Pinpoint the cell where the given text exists, returning its (x, y) midpoint coordinate. 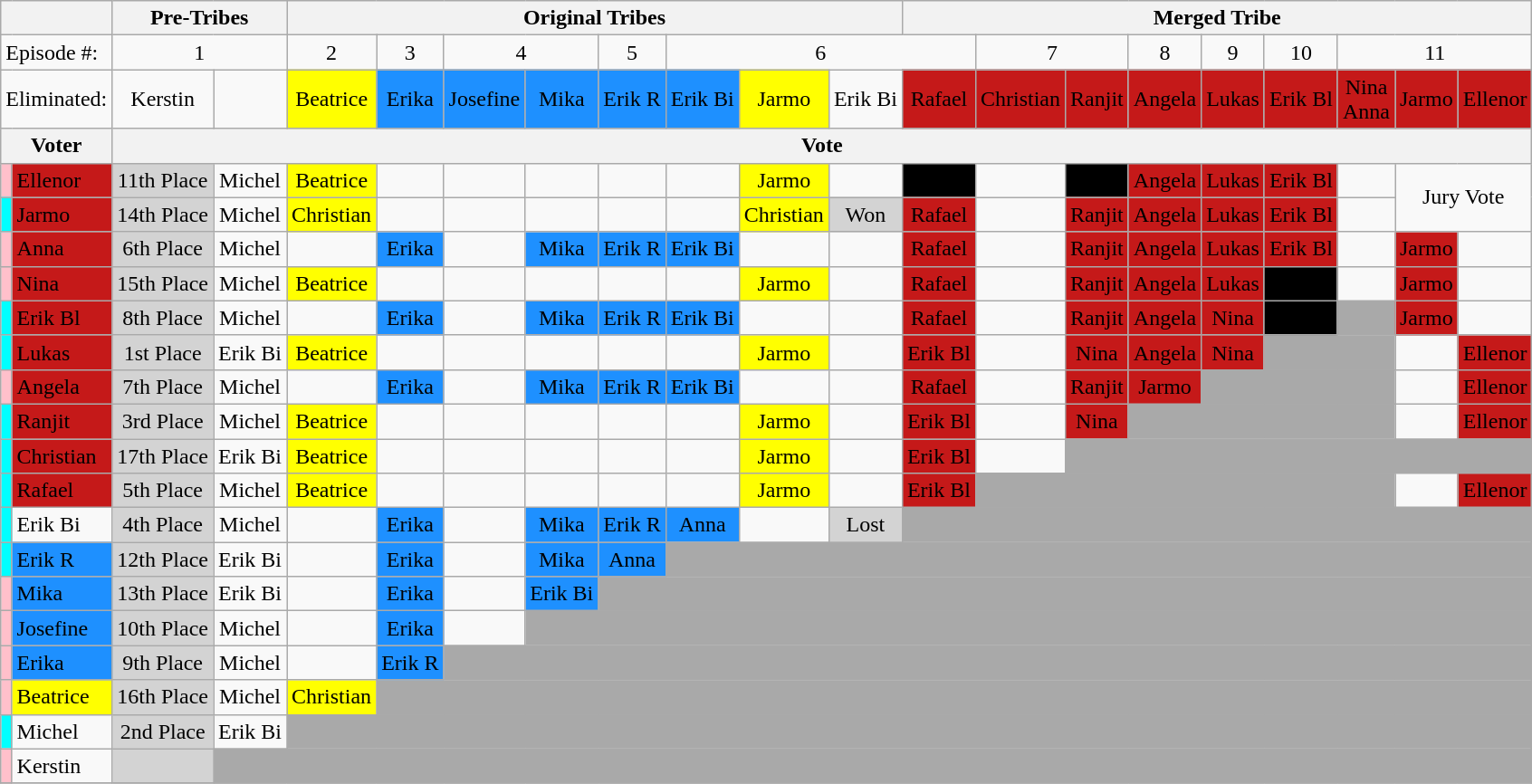
3 (410, 53)
3rd Place (163, 421)
1st Place (163, 352)
Jury Vote (1463, 197)
8 (1164, 53)
Won (866, 215)
7 (1052, 53)
Voter (56, 146)
11th Place (163, 180)
12th Place (163, 559)
1 (199, 53)
10 (1300, 53)
Original Tribes (595, 18)
Eliminated: (56, 100)
6 (820, 53)
2 (331, 53)
4th Place (163, 525)
7th Place (163, 387)
Episode #: (56, 53)
Merged Tribe (1217, 18)
14th Place (163, 215)
9 (1233, 53)
13th Place (163, 594)
10th Place (163, 628)
17th Place (163, 455)
NinaAnna (1365, 100)
Vote (822, 146)
9th Place (163, 663)
6th Place (163, 249)
15th Place (163, 283)
8th Place (163, 318)
Lost (866, 525)
11 (1434, 53)
Pre-Tribes (199, 18)
16th Place (163, 697)
2nd Place (163, 731)
5 (632, 53)
5th Place (163, 491)
4 (522, 53)
